Pinpoint the cell where the given text exists, returning its (X, Y) midpoint coordinate. 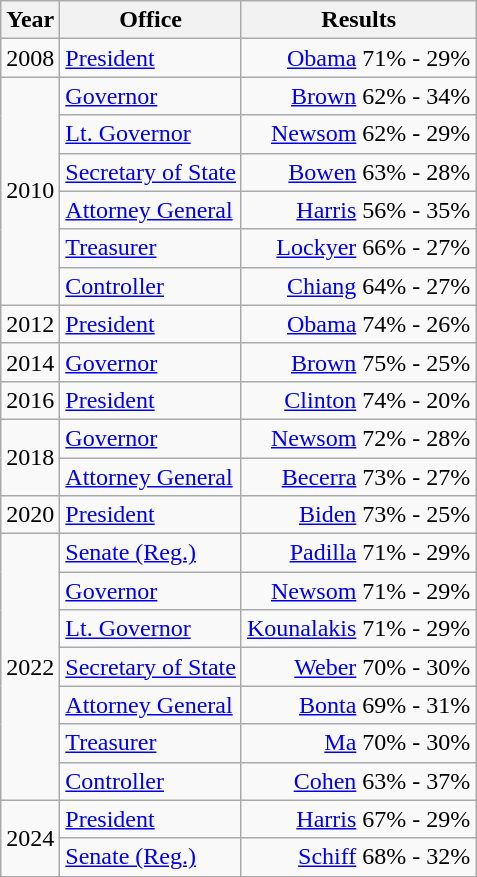
2014 (30, 362)
Obama 71% - 29% (358, 58)
Newsom 71% - 29% (358, 591)
Ma 70% - 30% (358, 743)
Padilla 71% - 29% (358, 553)
Schiff 68% - 32% (358, 857)
Bonta 69% - 31% (358, 705)
2020 (30, 515)
2018 (30, 457)
2024 (30, 838)
Brown 62% - 34% (358, 96)
Lockyer 66% - 27% (358, 248)
2016 (30, 400)
2008 (30, 58)
Clinton 74% - 20% (358, 400)
2012 (30, 324)
Biden 73% - 25% (358, 515)
Chiang 64% - 27% (358, 286)
Kounalakis 71% - 29% (358, 629)
Harris 67% - 29% (358, 819)
Cohen 63% - 37% (358, 781)
Results (358, 20)
Weber 70% - 30% (358, 667)
Office (151, 20)
Bowen 63% - 28% (358, 172)
Year (30, 20)
2010 (30, 191)
Newsom 72% - 28% (358, 438)
Harris 56% - 35% (358, 210)
Becerra 73% - 27% (358, 477)
2022 (30, 667)
Obama 74% - 26% (358, 324)
Brown 75% - 25% (358, 362)
Newsom 62% - 29% (358, 134)
